Pinpoint the cell where the given text exists, returning its [x, y] midpoint coordinate. 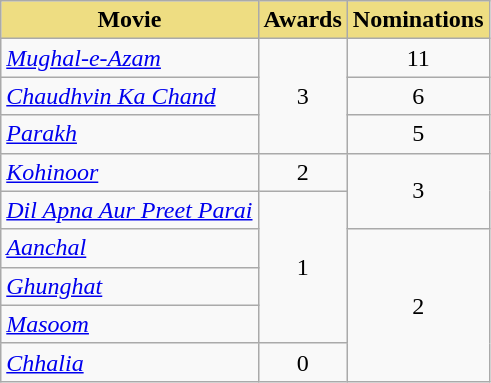
5 [418, 134]
Chaudhvin Ka Chand [130, 96]
Nominations [418, 20]
6 [418, 96]
Aanchal [130, 248]
1 [302, 267]
Ghunghat [130, 286]
Movie [130, 20]
Kohinoor [130, 172]
Mughal-e-Azam [130, 58]
Chhalia [130, 362]
Parakh [130, 134]
0 [302, 362]
Awards [302, 20]
Dil Apna Aur Preet Parai [130, 210]
11 [418, 58]
Masoom [130, 324]
